From the cell containing the given text, extract its center point as [x, y] coordinate. 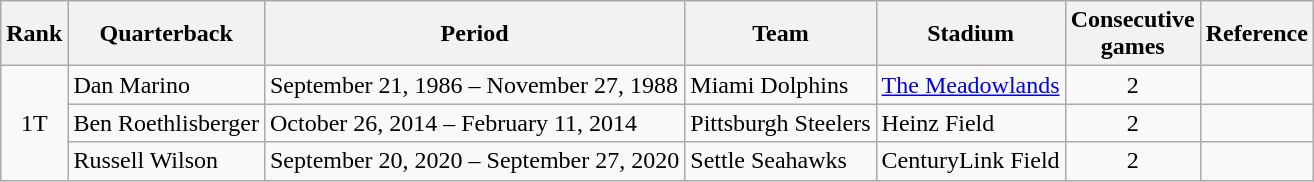
Heinz Field [970, 123]
1T [34, 123]
Pittsburgh Steelers [780, 123]
Quarterback [166, 34]
October 26, 2014 – February 11, 2014 [474, 123]
Russell Wilson [166, 161]
The Meadowlands [970, 85]
September 21, 1986 – November 27, 1988 [474, 85]
Dan Marino [166, 85]
Team [780, 34]
CenturyLink Field [970, 161]
Reference [1256, 34]
Rank [34, 34]
Consecutivegames [1132, 34]
Stadium [970, 34]
Settle Seahawks [780, 161]
Miami Dolphins [780, 85]
Ben Roethlisberger [166, 123]
September 20, 2020 – September 27, 2020 [474, 161]
Period [474, 34]
